For the text-containing cell, return its midpoint in (x, y) coordinate format. 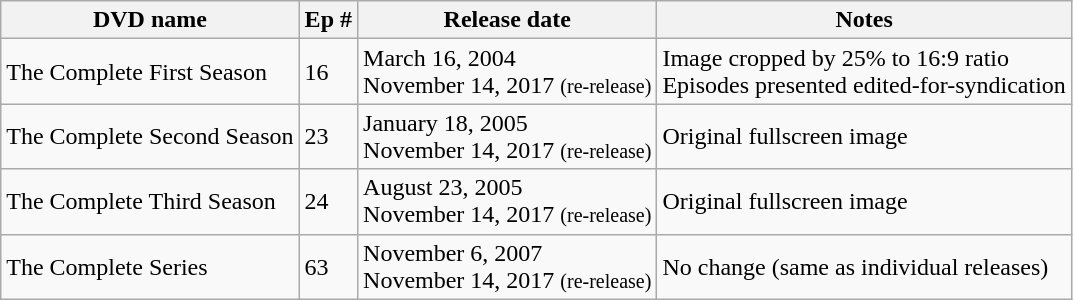
Image cropped by 25% to 16:9 ratioEpisodes presented edited-for-syndication (864, 72)
March 16, 2004November 14, 2017 (re-release) (508, 72)
DVD name (150, 20)
January 18, 2005November 14, 2017 (re-release) (508, 136)
The Complete First Season (150, 72)
23 (328, 136)
No change (same as individual releases) (864, 266)
Ep # (328, 20)
The Complete Second Season (150, 136)
Notes (864, 20)
Release date (508, 20)
November 6, 2007November 14, 2017 (re-release) (508, 266)
16 (328, 72)
The Complete Series (150, 266)
63 (328, 266)
The Complete Third Season (150, 202)
24 (328, 202)
August 23, 2005November 14, 2017 (re-release) (508, 202)
